Locate the cell with the specified text and output its (x, y) center coordinate. 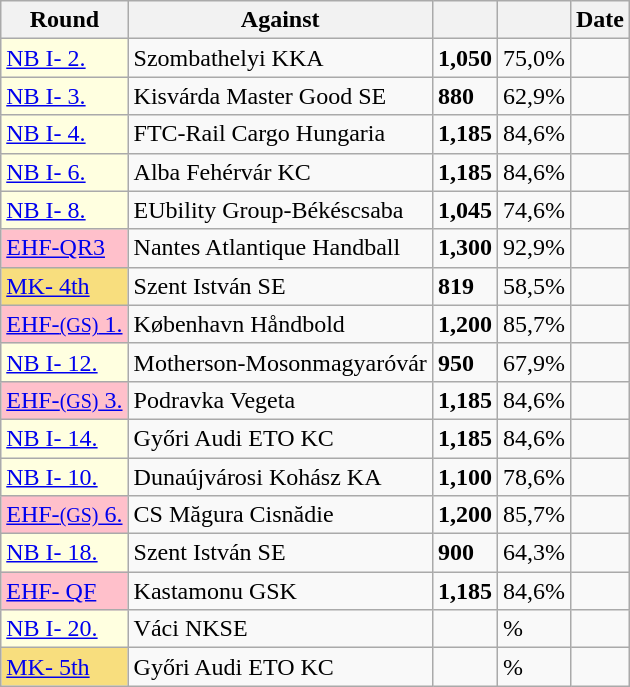
Dunaújvárosi Kohász KA (280, 477)
NB I- 20. (64, 629)
NB I- 18. (64, 553)
819 (464, 286)
Szombathelyi KKA (280, 58)
NB I- 2. (64, 58)
Nantes Atlantique Handball (280, 248)
900 (464, 553)
NB I- 4. (64, 134)
MK- 4th (64, 286)
1,045 (464, 210)
EHF-(GS) 6. (64, 515)
EUbility Group-Békéscsaba (280, 210)
Against (280, 20)
EHF- QF (64, 591)
København Håndbold (280, 324)
CS Măgura Cisnădie (280, 515)
1,050 (464, 58)
67,9% (534, 362)
Date (600, 20)
NB I- 3. (64, 96)
NB I- 10. (64, 477)
MK- 5th (64, 667)
NB I- 8. (64, 210)
75,0% (534, 58)
EHF-QR3 (64, 248)
880 (464, 96)
Alba Fehérvár KC (280, 172)
NB I- 12. (64, 362)
FTC-Rail Cargo Hungaria (280, 134)
Round (64, 20)
Kastamonu GSK (280, 591)
950 (464, 362)
74,6% (534, 210)
NB I- 6. (64, 172)
Podravka Vegeta (280, 400)
58,5% (534, 286)
1,300 (464, 248)
62,9% (534, 96)
EHF-(GS) 3. (64, 400)
Motherson-Mosonmagyaróvár (280, 362)
92,9% (534, 248)
64,3% (534, 553)
NB I- 14. (64, 438)
1,100 (464, 477)
EHF-(GS) 1. (64, 324)
Váci NKSE (280, 629)
Kisvárda Master Good SE (280, 96)
78,6% (534, 477)
